Determine the [x, y] coordinate at the center of the cell enclosing the given text.  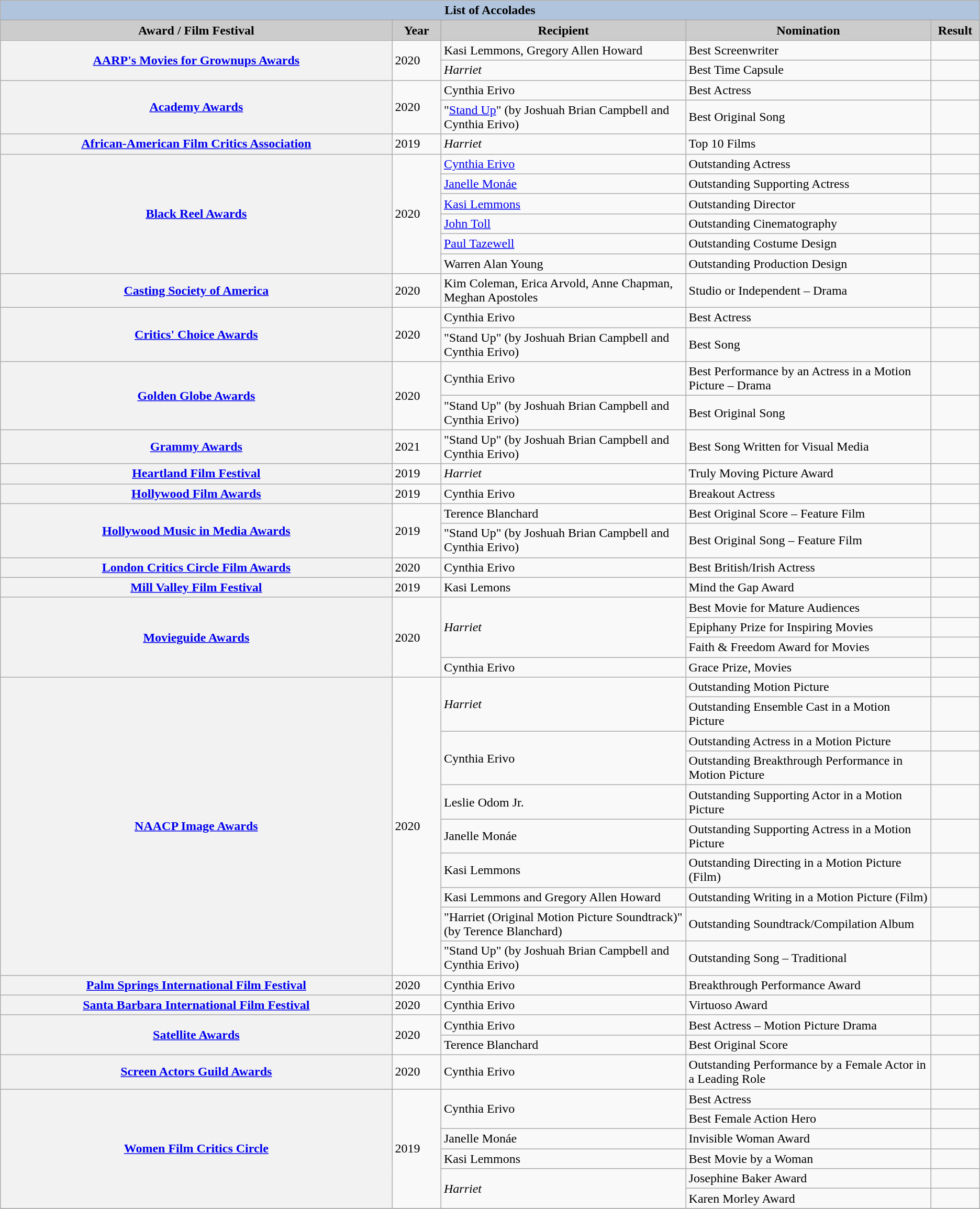
Best Time Capsule [808, 70]
Critics' Choice Awards [196, 335]
Outstanding Actress in a Motion Picture [808, 741]
Breakthrough Performance Award [808, 985]
Best Original Score – Feature Film [808, 513]
Outstanding Production Design [808, 263]
Warren Alan Young [563, 263]
Movieguide Awards [196, 637]
2021 [417, 447]
Women Film Critics Circle [196, 1148]
Mill Valley Film Festival [196, 587]
Hollywood Music in Media Awards [196, 531]
Santa Barbara International Film Festival [196, 1005]
Screen Actors Guild Awards [196, 1072]
Golden Globe Awards [196, 396]
Best Screenwriter [808, 50]
Outstanding Song – Traditional [808, 958]
Epiphany Prize for Inspiring Movies [808, 627]
Faith & Freedom Award for Movies [808, 647]
Satellite Awards [196, 1035]
AARP's Movies for Grownups Awards [196, 60]
Best British/Irish Actress [808, 567]
Outstanding Cinematography [808, 223]
Heartland Film Festival [196, 474]
Outstanding Performance by a Female Actor in a Leading Role [808, 1072]
Outstanding Ensemble Cast in a Motion Picture [808, 714]
Year [417, 30]
Paul Tazewell [563, 243]
Virtuoso Award [808, 1005]
Outstanding Supporting Actor in a Motion Picture [808, 802]
Leslie Odom Jr. [563, 802]
Outstanding Supporting Actress in a Motion Picture [808, 836]
Kim Coleman, Erica Arvold, Anne Chapman, Meghan Apostoles [563, 291]
Outstanding Supporting Actress [808, 184]
Breakout Actress [808, 494]
Recipient [563, 30]
Invisible Woman Award [808, 1139]
Truly Moving Picture Award [808, 474]
Best Movie for Mature Audiences [808, 607]
Black Reel Awards [196, 214]
Best Original Song – Feature Film [808, 540]
Grammy Awards [196, 447]
Outstanding Director [808, 204]
Josephine Baker Award [808, 1179]
Studio or Independent – Drama [808, 291]
Best Song Written for Visual Media [808, 447]
Result [955, 30]
Kasi Lemmons and Gregory Allen Howard [563, 897]
Outstanding Soundtrack/Compilation Album [808, 924]
Best Movie by a Woman [808, 1159]
Best Performance by an Actress in a Motion Picture – Drama [808, 379]
Best Original Score [808, 1045]
Academy Awards [196, 107]
Kasi Lemons [563, 587]
Outstanding Writing in a Motion Picture (Film) [808, 897]
Palm Springs International Film Festival [196, 985]
Grace Prize, Movies [808, 667]
Kasi Lemmons, Gregory Allen Howard [563, 50]
Nomination [808, 30]
NAACP Image Awards [196, 826]
Award / Film Festival [196, 30]
Hollywood Film Awards [196, 494]
Outstanding Motion Picture [808, 687]
Mind the Gap Award [808, 587]
Outstanding Actress [808, 164]
List of Accolades [490, 10]
Karen Morley Award [808, 1199]
John Toll [563, 223]
"Harriet (Original Motion Picture Soundtrack)" (by Terence Blanchard) [563, 924]
Best Actress – Motion Picture Drama [808, 1025]
Casting Society of America [196, 291]
Outstanding Breakthrough Performance in Motion Picture [808, 768]
Best Song [808, 344]
Outstanding Directing in a Motion Picture (Film) [808, 870]
Outstanding Costume Design [808, 243]
Best Female Action Hero [808, 1119]
London Critics Circle Film Awards [196, 567]
African-American Film Critics Association [196, 144]
Top 10 Films [808, 144]
